Return [X, Y] of the center of cell containing provided text 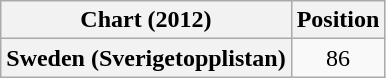
Chart (2012) [146, 20]
Sweden (Sverigetopplistan) [146, 58]
86 [338, 58]
Position [338, 20]
